Provide the (x, y) coordinate of the cell's center where the given text is located.  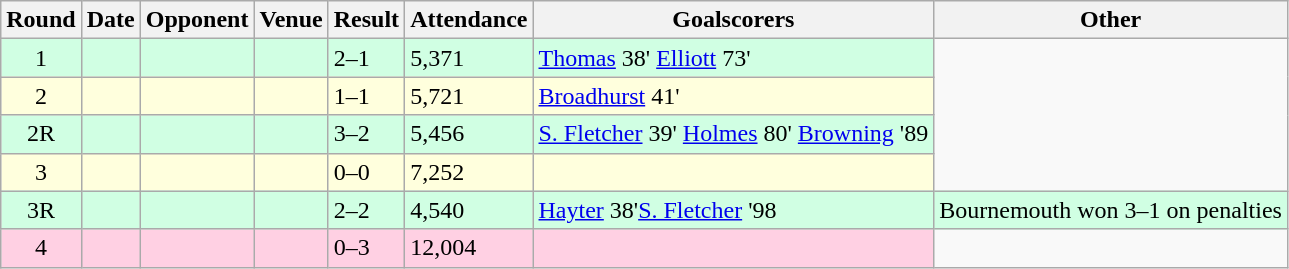
2–1 (366, 58)
3 (41, 172)
3R (41, 210)
12,004 (469, 248)
Thomas 38' Elliott 73' (734, 58)
2R (41, 134)
S. Fletcher 39' Holmes 80' Browning '89 (734, 134)
2 (41, 96)
Goalscorers (734, 20)
0–0 (366, 172)
Attendance (469, 20)
Bournemouth won 3–1 on penalties (1111, 210)
5,721 (469, 96)
Broadhurst 41' (734, 96)
Venue (291, 20)
Date (110, 20)
2–2 (366, 210)
1–1 (366, 96)
Other (1111, 20)
7,252 (469, 172)
5,371 (469, 58)
Hayter 38'S. Fletcher '98 (734, 210)
Result (366, 20)
5,456 (469, 134)
3–2 (366, 134)
Round (41, 20)
4 (41, 248)
4,540 (469, 210)
0–3 (366, 248)
Opponent (197, 20)
1 (41, 58)
